Search for the cell housing the specified text and yield its (x, y) center coordinate. 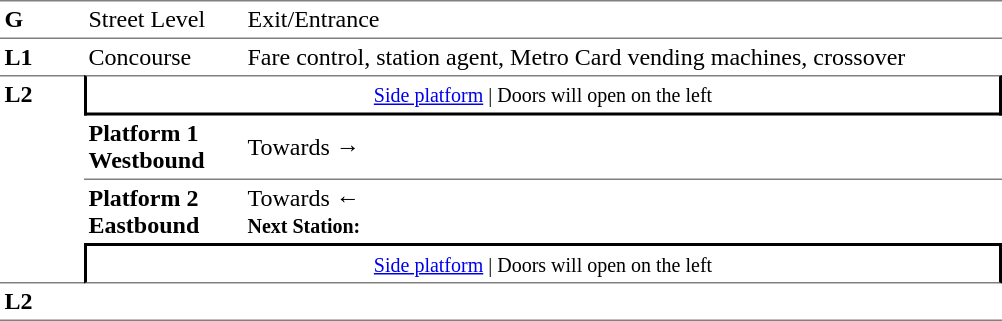
Exit/Entrance (622, 20)
Towards → (622, 148)
Platform 2Eastbound (164, 212)
Towards ← Next Station: (622, 212)
Concourse (164, 57)
Street Level (164, 20)
Platform 1Westbound (164, 148)
L1 (42, 57)
Fare control, station agent, Metro Card vending machines, crossover (622, 57)
G (42, 20)
L2 (42, 179)
